Return (x, y) of the center of cell containing provided text 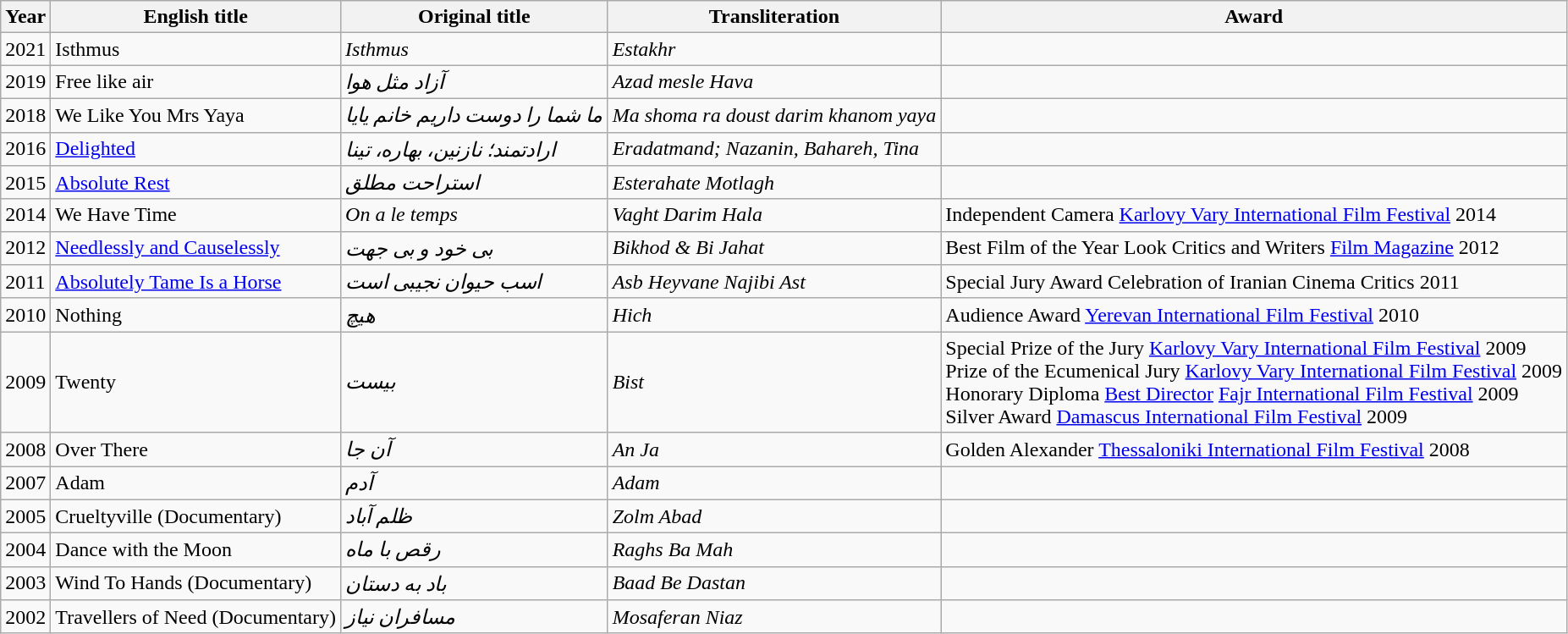
Award (1254, 17)
Absolute Rest (196, 183)
We Have Time (196, 215)
Needlessly and Causelessly (196, 248)
Over There (196, 449)
2010 (25, 315)
Travellers of Need (Documentary) (196, 617)
Delighted (196, 149)
Twenty (196, 383)
2004 (25, 550)
رقص با ماه (475, 550)
2007 (25, 482)
Asb Heyvane Najibi Ast (774, 282)
بی خود و بی جهت (475, 248)
Best Film of the Year Look Critics and Writers Film Magazine 2012 (1254, 248)
Dance with the Moon (196, 550)
Transliteration (774, 17)
2009 (25, 383)
2003 (25, 583)
Free like air (196, 82)
آدم (475, 482)
2002 (25, 617)
We Like You Mrs Yaya (196, 115)
Ma shoma ra doust darim khanom yaya (774, 115)
2021 (25, 49)
English title (196, 17)
آزاد مثل هوا (475, 82)
Zolm Abad (774, 516)
2015 (25, 183)
Absolutely Tame Is a Horse (196, 282)
Baad Be Dastan (774, 583)
2016 (25, 149)
باد به دستان (475, 583)
Hich (774, 315)
2005 (25, 516)
Mosaferan Niaz (774, 617)
Eradatmand; Nazanin, Bahareh, Tina (774, 149)
2014 (25, 215)
Special Jury Award Celebration of Iranian Cinema Critics 2011 (1254, 282)
2008 (25, 449)
An Ja (774, 449)
ارادتمند؛ نازنین، بهاره، تینا (475, 149)
Vaght Darim Hala (774, 215)
Original title (475, 17)
آن جا (475, 449)
Wind To Hands (Documentary) (196, 583)
2019 (25, 82)
هیچ (475, 315)
Estakhr (774, 49)
Crueltyville (Documentary) (196, 516)
Bist (774, 383)
2018 (25, 115)
2012 (25, 248)
On a le temps (475, 215)
Golden Alexander Thessaloniki International Film Festival 2008 (1254, 449)
مسافران نیاز (475, 617)
اسب حیوان نجیبی است (475, 282)
ظلم آباد (475, 516)
Esterahate Motlagh (774, 183)
استراحت مطلق (475, 183)
Azad mesle Hava (774, 82)
ما شما را دوست داریم خانم یایا (475, 115)
Nothing (196, 315)
Year (25, 17)
Independent Camera Karlovy Vary International Film Festival 2014 (1254, 215)
2011 (25, 282)
بیست (475, 383)
Audience Award Yerevan International Film Festival 2010 (1254, 315)
Raghs Ba Mah (774, 550)
Bikhod & Bi Jahat (774, 248)
